Scan for the cell matching the given text and deliver its (X, Y) coordinate at center. 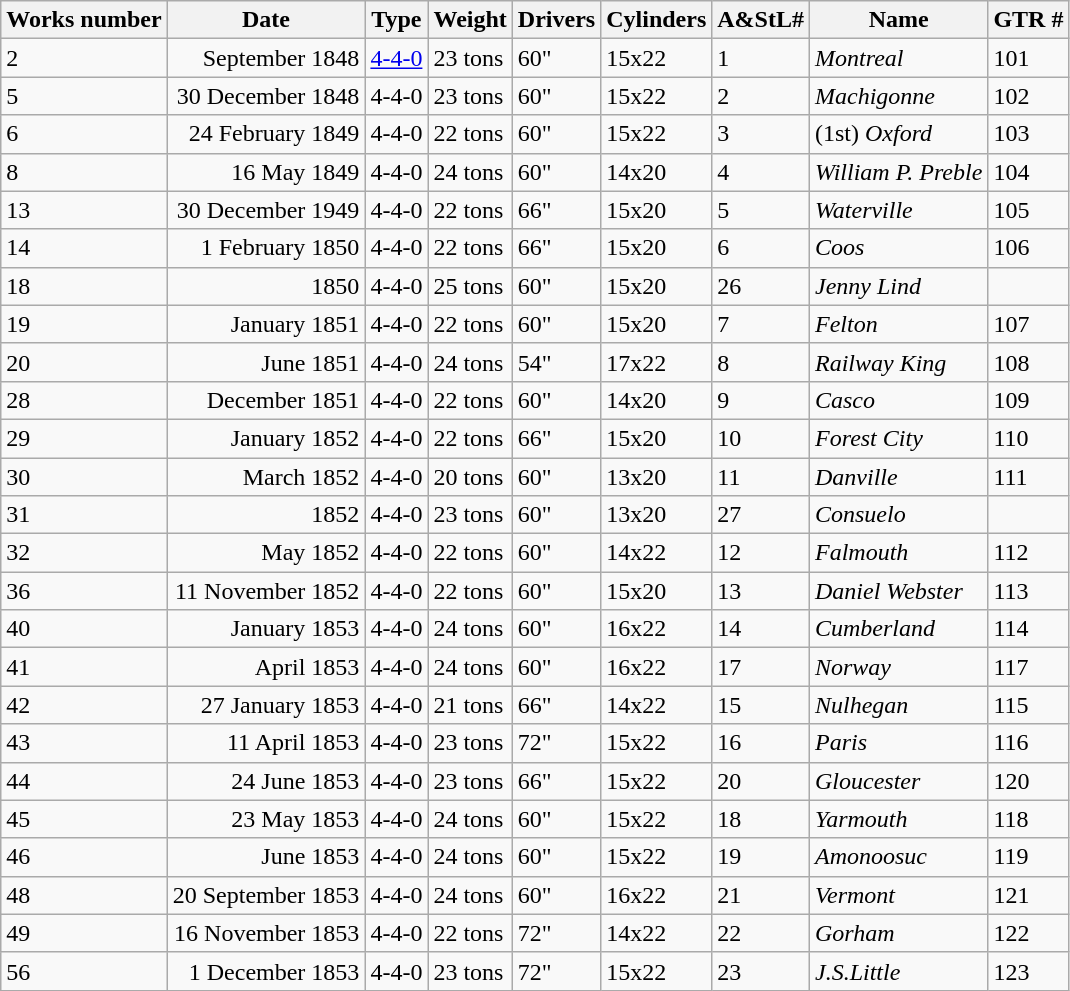
June 1851 (266, 362)
11 April 1853 (266, 743)
116 (1028, 743)
1 February 1850 (266, 248)
Consuelo (898, 515)
Gloucester (898, 781)
Falmouth (898, 553)
115 (1028, 705)
29 (84, 438)
Paris (898, 743)
40 (84, 629)
28 (84, 400)
4 (761, 172)
Felton (898, 324)
23 May 1853 (266, 819)
Casco (898, 400)
May 1852 (266, 553)
Coos (898, 248)
Railway King (898, 362)
106 (1028, 248)
Daniel Webster (898, 591)
(1st) Oxford (898, 134)
26 (761, 286)
120 (1028, 781)
46 (84, 857)
48 (84, 895)
September 1848 (266, 58)
41 (84, 667)
J.S.Little (898, 971)
Works number (84, 20)
24 June 1853 (266, 781)
Amonoosuc (898, 857)
Danville (898, 477)
Date (266, 20)
21 tons (470, 705)
Forest City (898, 438)
Cylinders (656, 20)
21 (761, 895)
William P. Preble (898, 172)
121 (1028, 895)
1 December 1853 (266, 971)
49 (84, 933)
110 (1028, 438)
Waterville (898, 210)
119 (1028, 857)
December 1851 (266, 400)
23 (761, 971)
3 (761, 134)
17x22 (656, 362)
27 January 1853 (266, 705)
104 (1028, 172)
109 (1028, 400)
123 (1028, 971)
16 November 1853 (266, 933)
12 (761, 553)
32 (84, 553)
103 (1028, 134)
Gorham (898, 933)
April 1853 (266, 667)
Jenny Lind (898, 286)
1850 (266, 286)
16 May 1849 (266, 172)
45 (84, 819)
1 (761, 58)
36 (84, 591)
Yarmouth (898, 819)
44 (84, 781)
Vermont (898, 895)
43 (84, 743)
27 (761, 515)
10 (761, 438)
107 (1028, 324)
9 (761, 400)
11 (761, 477)
25 tons (470, 286)
20 tons (470, 477)
31 (84, 515)
122 (1028, 933)
22 (761, 933)
105 (1028, 210)
15 (761, 705)
Drivers (556, 20)
7 (761, 324)
June 1853 (266, 857)
30 December 1949 (266, 210)
42 (84, 705)
1852 (266, 515)
GTR # (1028, 20)
January 1852 (266, 438)
117 (1028, 667)
113 (1028, 591)
Nulhegan (898, 705)
20 September 1853 (266, 895)
54" (556, 362)
Weight (470, 20)
102 (1028, 96)
16 (761, 743)
Montreal (898, 58)
Norway (898, 667)
118 (1028, 819)
108 (1028, 362)
24 February 1849 (266, 134)
30 (84, 477)
A&StL# (761, 20)
56 (84, 971)
Type (396, 20)
11 November 1852 (266, 591)
Name (898, 20)
January 1853 (266, 629)
17 (761, 667)
111 (1028, 477)
Machigonne (898, 96)
30 December 1848 (266, 96)
101 (1028, 58)
Cumberland (898, 629)
112 (1028, 553)
March 1852 (266, 477)
January 1851 (266, 324)
114 (1028, 629)
